Provide the [x, y] coordinate of the cell's center where the given text is located.  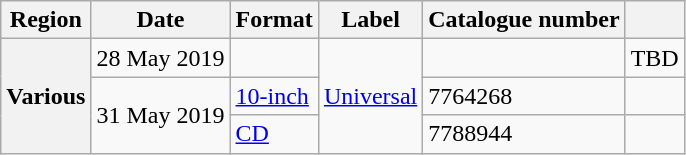
7764268 [524, 96]
7788944 [524, 134]
Various [46, 96]
10-inch [274, 96]
Format [274, 20]
31 May 2019 [160, 115]
Label [370, 20]
Catalogue number [524, 20]
Region [46, 20]
TBD [654, 58]
Date [160, 20]
CD [274, 134]
Universal [370, 96]
28 May 2019 [160, 58]
